Return the [X, Y] coordinate for the center point of the cell that contains the specified text.  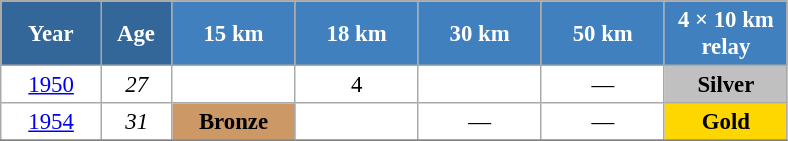
Age [136, 34]
Bronze [234, 122]
4 [356, 85]
50 km [602, 34]
31 [136, 122]
4 × 10 km relay [726, 34]
Gold [726, 122]
15 km [234, 34]
Year [52, 34]
18 km [356, 34]
Silver [726, 85]
30 km [480, 34]
27 [136, 85]
1950 [52, 85]
1954 [52, 122]
